Pinpoint the cell where the given text exists, returning its [x, y] midpoint coordinate. 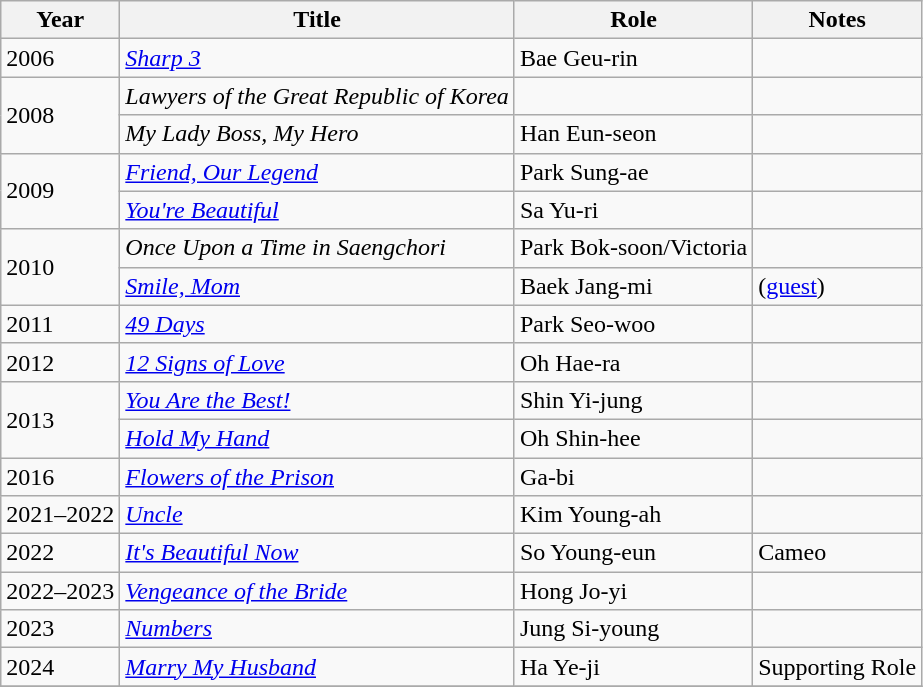
Bae Geu-rin [633, 58]
2023 [60, 629]
Smile, Mom [318, 286]
It's Beautiful Now [318, 553]
Baek Jang-mi [633, 286]
Friend, Our Legend [318, 172]
Ha Ye-ji [633, 667]
Role [633, 20]
Oh Hae-ra [633, 362]
Hong Jo-yi [633, 591]
Lawyers of the Great Republic of Korea [318, 96]
You're Beautiful [318, 210]
Cameo [838, 553]
2012 [60, 362]
Vengeance of the Bride [318, 591]
Park Seo-woo [633, 324]
My Lady Boss, My Hero [318, 134]
So Young-eun [633, 553]
Kim Young-ah [633, 515]
2013 [60, 419]
Uncle [318, 515]
12 Signs of Love [318, 362]
2022 [60, 553]
2009 [60, 191]
2022–2023 [60, 591]
Marry My Husband [318, 667]
Han Eun-seon [633, 134]
(guest) [838, 286]
Notes [838, 20]
Jung Si-young [633, 629]
Once Upon a Time in Saengchori [318, 248]
2016 [60, 477]
Hold My Hand [318, 438]
Park Sung-ae [633, 172]
Supporting Role [838, 667]
2011 [60, 324]
Shin Yi-jung [633, 400]
You Are the Best! [318, 400]
Title [318, 20]
Sharp 3 [318, 58]
2010 [60, 267]
49 Days [318, 324]
Oh Shin-hee [633, 438]
2008 [60, 115]
2021–2022 [60, 515]
Sa Yu-ri [633, 210]
Year [60, 20]
2024 [60, 667]
Ga-bi [633, 477]
2006 [60, 58]
Numbers [318, 629]
Flowers of the Prison [318, 477]
Park Bok-soon/Victoria [633, 248]
